Determine the (x, y) coordinate at the center of the cell enclosing the given text.  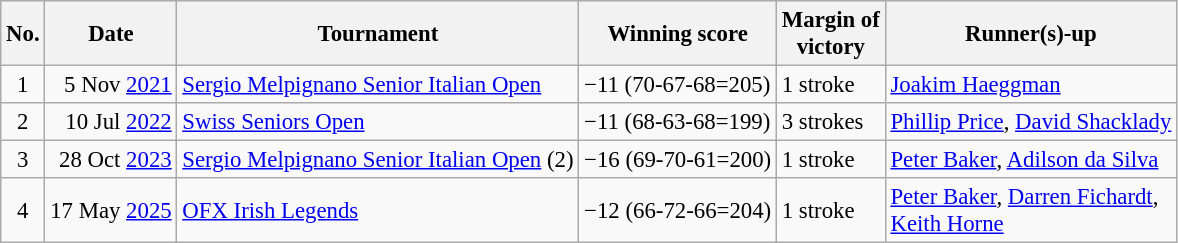
28 Oct 2023 (111, 160)
−12 (66-72-66=204) (678, 210)
5 Nov 2021 (111, 85)
Swiss Seniors Open (378, 122)
4 (23, 210)
Joakim Haeggman (1031, 85)
Peter Baker, Adilson da Silva (1031, 160)
OFX Irish Legends (378, 210)
−11 (68-63-68=199) (678, 122)
17 May 2025 (111, 210)
−11 (70-67-68=205) (678, 85)
Margin ofvictory (830, 34)
Sergio Melpignano Senior Italian Open (378, 85)
Tournament (378, 34)
10 Jul 2022 (111, 122)
No. (23, 34)
Runner(s)-up (1031, 34)
−16 (69-70-61=200) (678, 160)
Date (111, 34)
3 strokes (830, 122)
Winning score (678, 34)
Phillip Price, David Shacklady (1031, 122)
Sergio Melpignano Senior Italian Open (2) (378, 160)
Peter Baker, Darren Fichardt, Keith Horne (1031, 210)
2 (23, 122)
1 (23, 85)
3 (23, 160)
